Provide the (x, y) coordinate of the cell's center where the given text is located.  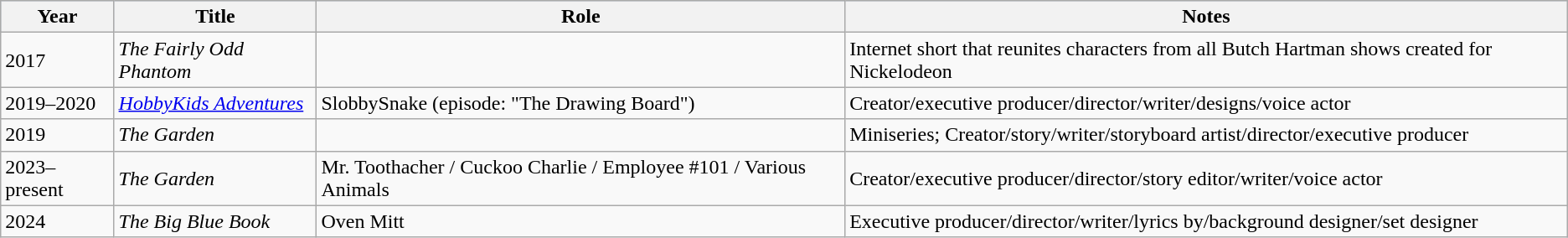
HobbyKids Adventures (215, 103)
Miniseries; Creator/story/writer/storyboard artist/director/executive producer (1206, 135)
The Fairly Odd Phantom (215, 60)
Mr. Toothacher / Cuckoo Charlie / Employee #101 / Various Animals (581, 178)
Creator/executive producer/director/story editor/writer/voice actor (1206, 178)
Oven Mitt (581, 221)
2017 (57, 60)
2019 (57, 135)
2024 (57, 221)
SlobbySnake (episode: "The Drawing Board") (581, 103)
Internet short that reunites characters from all Butch Hartman shows created for Nickelodeon (1206, 60)
Creator/executive producer/director/writer/designs/voice actor (1206, 103)
2019–2020 (57, 103)
Notes (1206, 17)
2023–present (57, 178)
Title (215, 17)
Role (581, 17)
The Big Blue Book (215, 221)
Executive producer/director/writer/lyrics by/background designer/set designer (1206, 221)
Year (57, 17)
